Scan for the cell matching the given text and deliver its (X, Y) coordinate at center. 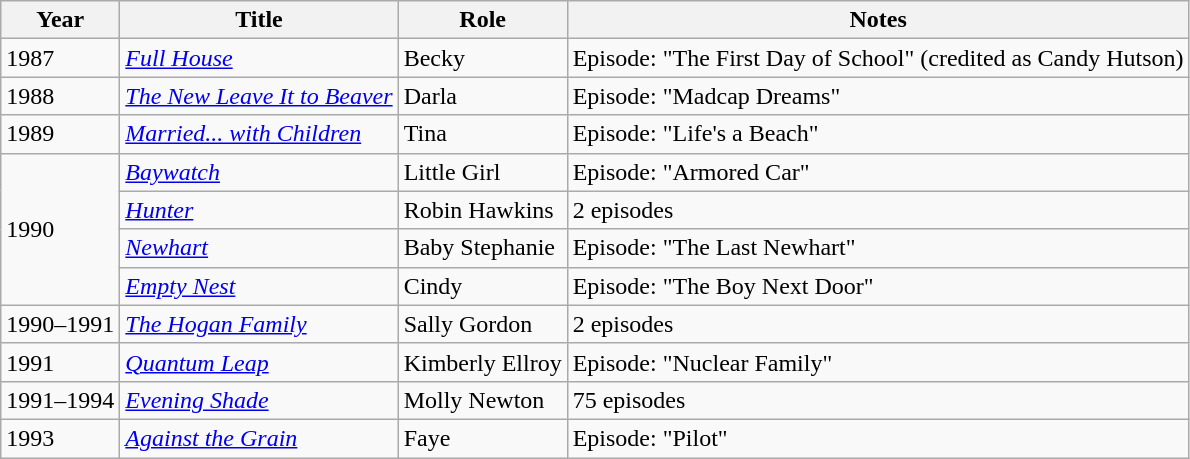
1987 (60, 58)
75 episodes (878, 400)
1990–1991 (60, 324)
Married... with Children (259, 134)
Episode: "The Boy Next Door" (878, 286)
Quantum Leap (259, 362)
Baby Stephanie (482, 248)
Episode: "Armored Car" (878, 172)
1988 (60, 96)
Tina (482, 134)
Year (60, 20)
Role (482, 20)
Newhart (259, 248)
1989 (60, 134)
Title (259, 20)
Kimberly Ellroy (482, 362)
Episode: "Life's a Beach" (878, 134)
The New Leave It to Beaver (259, 96)
Episode: "The First Day of School" (credited as Candy Hutson) (878, 58)
Episode: "Madcap Dreams" (878, 96)
Empty Nest (259, 286)
Sally Gordon (482, 324)
Full House (259, 58)
1991 (60, 362)
1993 (60, 438)
1991–1994 (60, 400)
Notes (878, 20)
Episode: "Pilot" (878, 438)
Molly Newton (482, 400)
Robin Hawkins (482, 210)
Cindy (482, 286)
The Hogan Family (259, 324)
1990 (60, 229)
Little Girl (482, 172)
Darla (482, 96)
Episode: "The Last Newhart" (878, 248)
Becky (482, 58)
Faye (482, 438)
Against the Grain (259, 438)
Baywatch (259, 172)
Episode: "Nuclear Family" (878, 362)
Hunter (259, 210)
Evening Shade (259, 400)
